Extract the [X, Y] coordinate from the center of the cell holding the provided text.  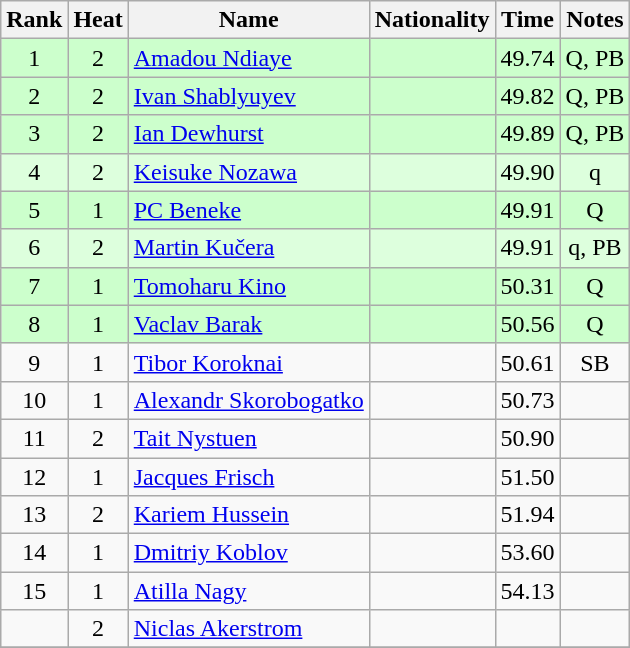
13 [34, 515]
9 [34, 362]
50.90 [528, 438]
Martin Kučera [248, 248]
Ian Dewhurst [248, 134]
Niclas Akerstrom [248, 629]
8 [34, 324]
14 [34, 553]
q, PB [595, 248]
54.13 [528, 591]
51.50 [528, 477]
Kariem Hussein [248, 515]
Heat [98, 20]
Atilla Nagy [248, 591]
Name [248, 20]
50.31 [528, 286]
Dmitriy Koblov [248, 553]
15 [34, 591]
49.82 [528, 96]
Amadou Ndiaye [248, 58]
4 [34, 172]
49.89 [528, 134]
Keisuke Nozawa [248, 172]
Tait Nystuen [248, 438]
Ivan Shablyuyev [248, 96]
Notes [595, 20]
11 [34, 438]
Vaclav Barak [248, 324]
q [595, 172]
3 [34, 134]
49.74 [528, 58]
Rank [34, 20]
49.90 [528, 172]
Tibor Koroknai [248, 362]
5 [34, 210]
50.61 [528, 362]
50.73 [528, 400]
Alexandr Skorobogatko [248, 400]
7 [34, 286]
SB [595, 362]
Nationality [432, 20]
10 [34, 400]
12 [34, 477]
53.60 [528, 553]
Time [528, 20]
51.94 [528, 515]
Jacques Frisch [248, 477]
50.56 [528, 324]
6 [34, 248]
Tomoharu Kino [248, 286]
PC Beneke [248, 210]
